Extract the [x, y] coordinate from the center of the cell holding the provided text.  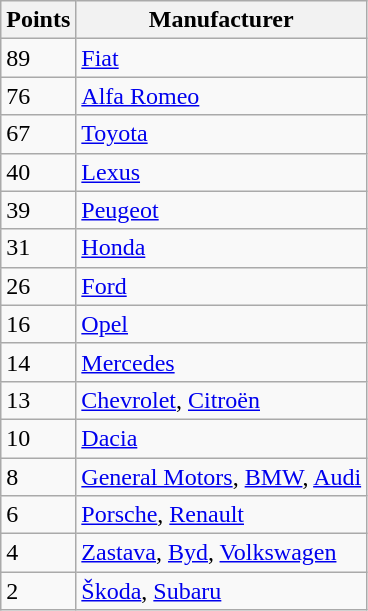
39 [38, 210]
4 [38, 553]
89 [38, 58]
General Motors, BMW, Audi [222, 477]
Dacia [222, 438]
Fiat [222, 58]
Ford [222, 286]
16 [38, 324]
76 [38, 96]
Honda [222, 248]
Mercedes [222, 362]
Porsche, Renault [222, 515]
14 [38, 362]
Alfa Romeo [222, 96]
Škoda, Subaru [222, 591]
40 [38, 172]
Chevrolet, Citroën [222, 400]
2 [38, 591]
31 [38, 248]
13 [38, 400]
Peugeot [222, 210]
Lexus [222, 172]
Opel [222, 324]
10 [38, 438]
67 [38, 134]
6 [38, 515]
26 [38, 286]
8 [38, 477]
Points [38, 20]
Toyota [222, 134]
Zastava, Byd, Volkswagen [222, 553]
Manufacturer [222, 20]
